Provide the (X, Y) coordinate of the cell's center where the given text is located.  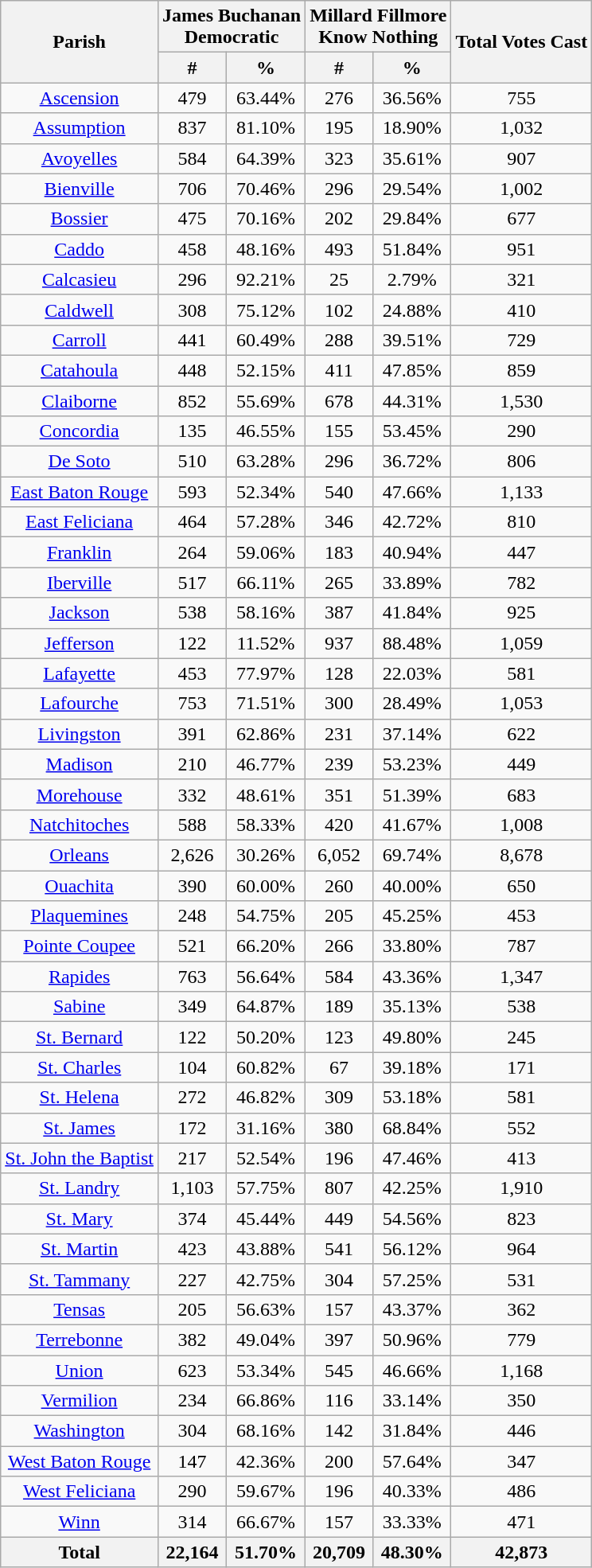
29.84% (412, 219)
35.13% (412, 1007)
St. Martin (80, 1249)
64.39% (266, 158)
1,910 (522, 1188)
787 (522, 946)
51.84% (412, 249)
189 (339, 1007)
227 (192, 1279)
852 (192, 400)
Total Votes Cast (522, 41)
Catahoula (80, 370)
410 (522, 310)
172 (192, 1128)
29.54% (412, 189)
53.34% (266, 1370)
69.74% (412, 855)
411 (339, 370)
Parish (80, 41)
387 (339, 613)
39.51% (412, 340)
88.48% (412, 643)
Vermilion (80, 1401)
362 (522, 1309)
458 (192, 249)
142 (339, 1431)
40.94% (412, 552)
397 (339, 1340)
Franklin (80, 552)
351 (339, 794)
42,873 (522, 1552)
Avoyelles (80, 158)
25 (339, 279)
195 (339, 128)
545 (339, 1370)
347 (522, 1461)
Lafayette (80, 673)
77.97% (266, 673)
56.63% (266, 1309)
447 (522, 552)
1,008 (522, 825)
St. James (80, 1128)
248 (192, 916)
40.00% (412, 886)
66.86% (266, 1401)
56.64% (266, 977)
54.75% (266, 916)
Union (80, 1370)
Bossier (80, 219)
925 (522, 613)
52.34% (266, 492)
53.18% (412, 1098)
43.36% (412, 977)
276 (339, 98)
Ascension (80, 98)
540 (339, 492)
588 (192, 825)
332 (192, 794)
1,002 (522, 189)
57.64% (412, 1461)
380 (339, 1128)
Washington (80, 1431)
Pointe Coupee (80, 946)
823 (522, 1219)
200 (339, 1461)
210 (192, 764)
683 (522, 794)
Sabine (80, 1007)
48.61% (266, 794)
479 (192, 98)
43.88% (266, 1249)
448 (192, 370)
33.33% (412, 1522)
Madison (80, 764)
35.61% (412, 158)
2,626 (192, 855)
650 (522, 886)
42.72% (412, 522)
Orleans (80, 855)
300 (339, 704)
28.49% (412, 704)
308 (192, 310)
265 (339, 583)
323 (339, 158)
64.87% (266, 1007)
57.28% (266, 522)
41.84% (412, 613)
521 (192, 946)
1,347 (522, 977)
47.66% (412, 492)
39.18% (412, 1067)
Ouachita (80, 886)
382 (192, 1340)
2.79% (412, 279)
70.16% (266, 219)
390 (192, 886)
59.06% (266, 552)
48.30% (412, 1552)
552 (522, 1128)
Morehouse (80, 794)
92.21% (266, 279)
68.16% (266, 1431)
420 (339, 825)
517 (192, 583)
272 (192, 1098)
374 (192, 1219)
264 (192, 552)
1,032 (522, 128)
1,530 (522, 400)
Lafourche (80, 704)
314 (192, 1522)
81.10% (266, 128)
Plaquemines (80, 916)
60.49% (266, 340)
763 (192, 977)
260 (339, 886)
Livingston (80, 734)
309 (339, 1098)
907 (522, 158)
413 (522, 1158)
70.46% (266, 189)
155 (339, 431)
622 (522, 734)
58.33% (266, 825)
St. Tammany (80, 1279)
46.66% (412, 1370)
Rapides (80, 977)
Winn (80, 1522)
St. Mary (80, 1219)
22.03% (412, 673)
1,103 (192, 1188)
441 (192, 340)
53.23% (412, 764)
104 (192, 1067)
22,164 (192, 1552)
East Baton Rouge (80, 492)
41.67% (412, 825)
52.54% (266, 1158)
33.89% (412, 583)
67 (339, 1067)
239 (339, 764)
729 (522, 340)
116 (339, 1401)
753 (192, 704)
6,052 (339, 855)
46.82% (266, 1098)
Millard FillmoreKnow Nothing (379, 27)
Iberville (80, 583)
West Baton Rouge (80, 1461)
964 (522, 1249)
James BuchananDemocratic (231, 27)
58.16% (266, 613)
71.51% (266, 704)
St. Bernard (80, 1037)
510 (192, 462)
806 (522, 462)
St. Charles (80, 1067)
677 (522, 219)
50.96% (412, 1340)
Terrebonne (80, 1340)
St. Landry (80, 1188)
807 (339, 1188)
31.84% (412, 1431)
57.25% (412, 1279)
46.77% (266, 764)
66.67% (266, 1522)
East Feliciana (80, 522)
937 (339, 643)
33.14% (412, 1401)
48.16% (266, 249)
1,059 (522, 643)
1,168 (522, 1370)
56.12% (412, 1249)
475 (192, 219)
1,053 (522, 704)
57.75% (266, 1188)
49.04% (266, 1340)
Carroll (80, 340)
837 (192, 128)
102 (339, 310)
755 (522, 98)
321 (522, 279)
31.16% (266, 1128)
471 (522, 1522)
486 (522, 1492)
Total (80, 1552)
Claiborne (80, 400)
46.55% (266, 431)
66.11% (266, 583)
24.88% (412, 310)
45.25% (412, 916)
47.46% (412, 1158)
859 (522, 370)
231 (339, 734)
36.56% (412, 98)
De Soto (80, 462)
54.56% (412, 1219)
18.90% (412, 128)
266 (339, 946)
706 (192, 189)
346 (339, 522)
464 (192, 522)
171 (522, 1067)
147 (192, 1461)
779 (522, 1340)
350 (522, 1401)
128 (339, 673)
Bienville (80, 189)
391 (192, 734)
20,709 (339, 1552)
593 (192, 492)
234 (192, 1401)
43.37% (412, 1309)
Jefferson (80, 643)
50.20% (266, 1037)
40.33% (412, 1492)
423 (192, 1249)
63.28% (266, 462)
Natchitoches (80, 825)
30.26% (266, 855)
349 (192, 1007)
Tensas (80, 1309)
531 (522, 1279)
62.86% (266, 734)
217 (192, 1158)
44.31% (412, 400)
St. John the Baptist (80, 1158)
623 (192, 1370)
782 (522, 583)
45.44% (266, 1219)
Caldwell (80, 310)
Assumption (80, 128)
245 (522, 1037)
75.12% (266, 310)
60.82% (266, 1067)
33.80% (412, 946)
183 (339, 552)
135 (192, 431)
68.84% (412, 1128)
493 (339, 249)
1,133 (522, 492)
52.15% (266, 370)
8,678 (522, 855)
51.39% (412, 794)
951 (522, 249)
42.25% (412, 1188)
53.45% (412, 431)
Concordia (80, 431)
47.85% (412, 370)
63.44% (266, 98)
West Feliciana (80, 1492)
66.20% (266, 946)
55.69% (266, 400)
541 (339, 1249)
49.80% (412, 1037)
446 (522, 1431)
678 (339, 400)
St. Helena (80, 1098)
Jackson (80, 613)
51.70% (266, 1552)
810 (522, 522)
11.52% (266, 643)
42.36% (266, 1461)
42.75% (266, 1279)
123 (339, 1037)
37.14% (412, 734)
60.00% (266, 886)
59.67% (266, 1492)
36.72% (412, 462)
Calcasieu (80, 279)
Caddo (80, 249)
288 (339, 340)
202 (339, 219)
